Return [x, y] of the center of cell containing provided text 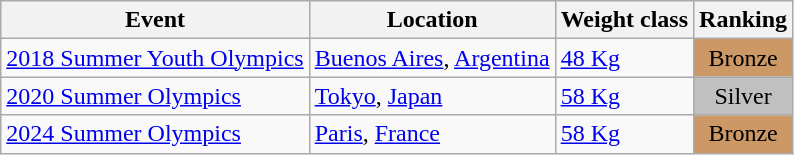
Ranking [744, 20]
Location [432, 20]
Buenos Aires, Argentina [432, 58]
48 Kg [624, 58]
Event [155, 20]
2018 Summer Youth Olympics [155, 58]
Tokyo, Japan [432, 96]
2020 Summer Olympics [155, 96]
Weight class [624, 20]
Paris, France [432, 134]
Silver [744, 96]
2024 Summer Olympics [155, 134]
